Scan for the cell matching the given text and deliver its (x, y) coordinate at center. 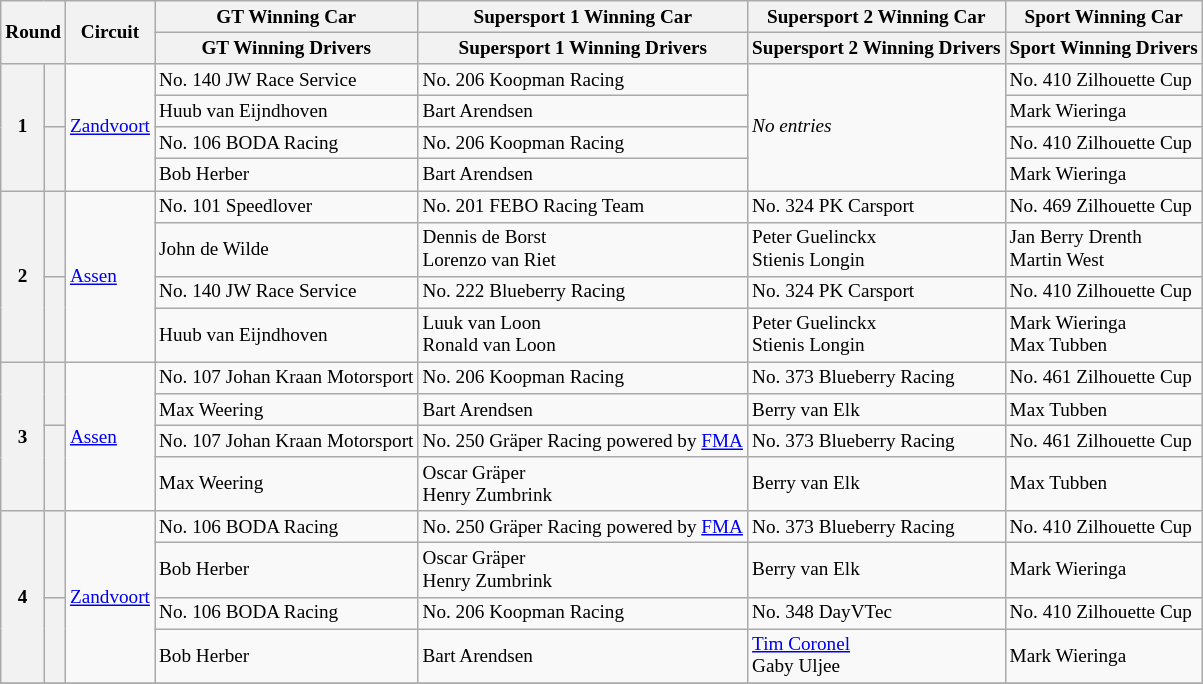
Luuk van Loon Ronald van Loon (583, 335)
No entries (876, 128)
John de Wilde (286, 249)
3 (22, 436)
No. 222 Blueberry Racing (583, 292)
Mark Wieringa Max Tubben (1104, 335)
No. 201 FEBO Racing Team (583, 206)
Sport Winning Drivers (1104, 48)
1 (22, 128)
Supersport 2 Winning Drivers (876, 48)
Round (34, 32)
Sport Winning Car (1104, 17)
2 (22, 276)
Jan Berry Drenth Martin West (1104, 249)
Circuit (110, 32)
No. 101 Speedlover (286, 206)
GT Winning Car (286, 17)
Supersport 1 Winning Car (583, 17)
Supersport 2 Winning Car (876, 17)
4 (22, 597)
Supersport 1 Winning Drivers (583, 48)
Tim Coronel Gaby Uljee (876, 655)
Dennis de Borst Lorenzo van Riet (583, 249)
No. 469 Zilhouette Cup (1104, 206)
GT Winning Drivers (286, 48)
No. 348 DayVTec (876, 613)
